Locate the cell with the specified text and output its (X, Y) center coordinate. 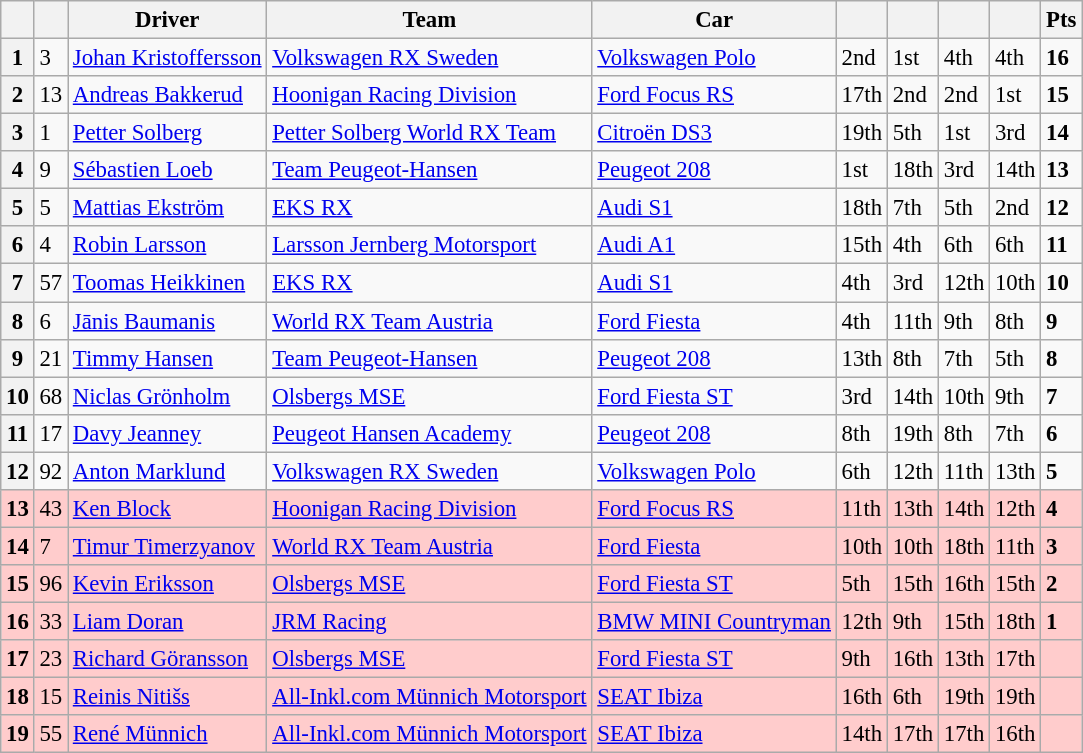
Liam Doran (168, 621)
Robin Larsson (168, 245)
43 (50, 509)
23 (50, 659)
Petter Solberg (168, 133)
Richard Göransson (168, 659)
19 (18, 734)
Kevin Eriksson (168, 584)
68 (50, 396)
Audi A1 (714, 245)
55 (50, 734)
Larsson Jernberg Motorsport (430, 245)
33 (50, 621)
Andreas Bakkerud (168, 95)
57 (50, 283)
Johan Kristoffersson (168, 58)
Mattias Ekström (168, 208)
Citroën DS3 (714, 133)
Sébastien Loeb (168, 170)
René Münnich (168, 734)
Driver (168, 20)
Pts (1062, 20)
Jānis Baumanis (168, 321)
96 (50, 584)
Team (430, 20)
Niclas Grönholm (168, 396)
Peugeot Hansen Academy (430, 433)
Petter Solberg World RX Team (430, 133)
Timmy Hansen (168, 358)
Reinis Nitišs (168, 697)
Ken Block (168, 509)
Anton Marklund (168, 471)
BMW MINI Countryman (714, 621)
Toomas Heikkinen (168, 283)
Car (714, 20)
Timur Timerzyanov (168, 546)
Davy Jeanney (168, 433)
21 (50, 358)
JRM Racing (430, 621)
92 (50, 471)
18 (18, 697)
